Find where the given text appears and provide that cell's center as (X, Y) coordinate. 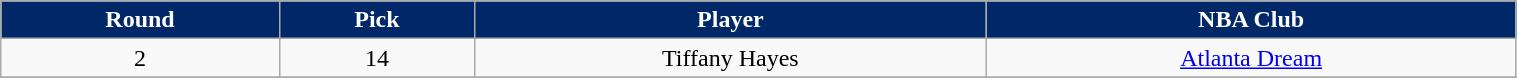
Pick (376, 20)
Round (140, 20)
NBA Club (1251, 20)
Player (731, 20)
14 (376, 58)
Tiffany Hayes (731, 58)
2 (140, 58)
Atlanta Dream (1251, 58)
